Search for the cell housing the specified text and yield its [x, y] center coordinate. 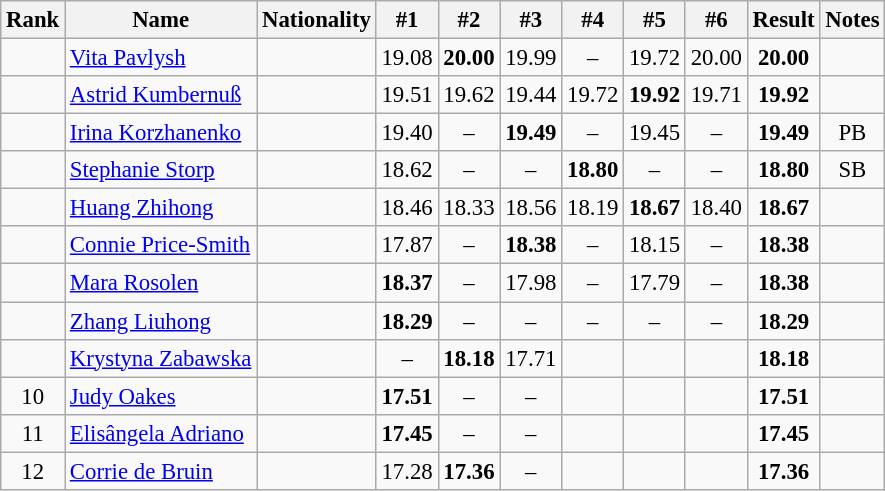
Judy Oakes [161, 396]
#1 [407, 20]
Vita Pavlysh [161, 58]
18.40 [716, 208]
19.08 [407, 58]
#4 [593, 20]
18.37 [407, 283]
#3 [531, 20]
Mara Rosolen [161, 283]
Stephanie Storp [161, 170]
18.62 [407, 170]
Irina Korzhanenko [161, 133]
10 [33, 396]
Rank [33, 20]
Name [161, 20]
17.87 [407, 245]
Connie Price-Smith [161, 245]
#6 [716, 20]
18.33 [469, 208]
17.71 [531, 358]
Corrie de Bruin [161, 471]
19.99 [531, 58]
#5 [655, 20]
18.56 [531, 208]
Result [784, 20]
18.19 [593, 208]
19.45 [655, 133]
19.51 [407, 95]
18.15 [655, 245]
Krystyna Zabawska [161, 358]
#2 [469, 20]
Nationality [316, 20]
18.46 [407, 208]
12 [33, 471]
Huang Zhihong [161, 208]
19.40 [407, 133]
SB [852, 170]
19.71 [716, 95]
PB [852, 133]
Zhang Liuhong [161, 321]
17.98 [531, 283]
Notes [852, 20]
Astrid Kumbernuß [161, 95]
Elisângela Adriano [161, 433]
19.62 [469, 95]
19.44 [531, 95]
11 [33, 433]
17.28 [407, 471]
17.79 [655, 283]
